Determine the (x, y) coordinate at the center of the cell enclosing the given text.  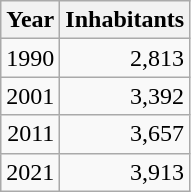
1990 (30, 58)
Inhabitants (125, 20)
3,392 (125, 96)
3,657 (125, 134)
2011 (30, 134)
2,813 (125, 58)
3,913 (125, 172)
Year (30, 20)
2001 (30, 96)
2021 (30, 172)
